Determine the [X, Y] coordinate at the center of the cell enclosing the given text.  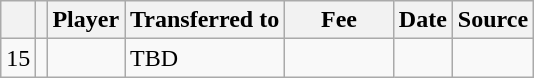
Fee [340, 20]
Source [492, 20]
TBD [205, 58]
15 [18, 58]
Transferred to [205, 20]
Date [422, 20]
Player [86, 20]
